Find where the given text appears and provide that cell's center as [x, y] coordinate. 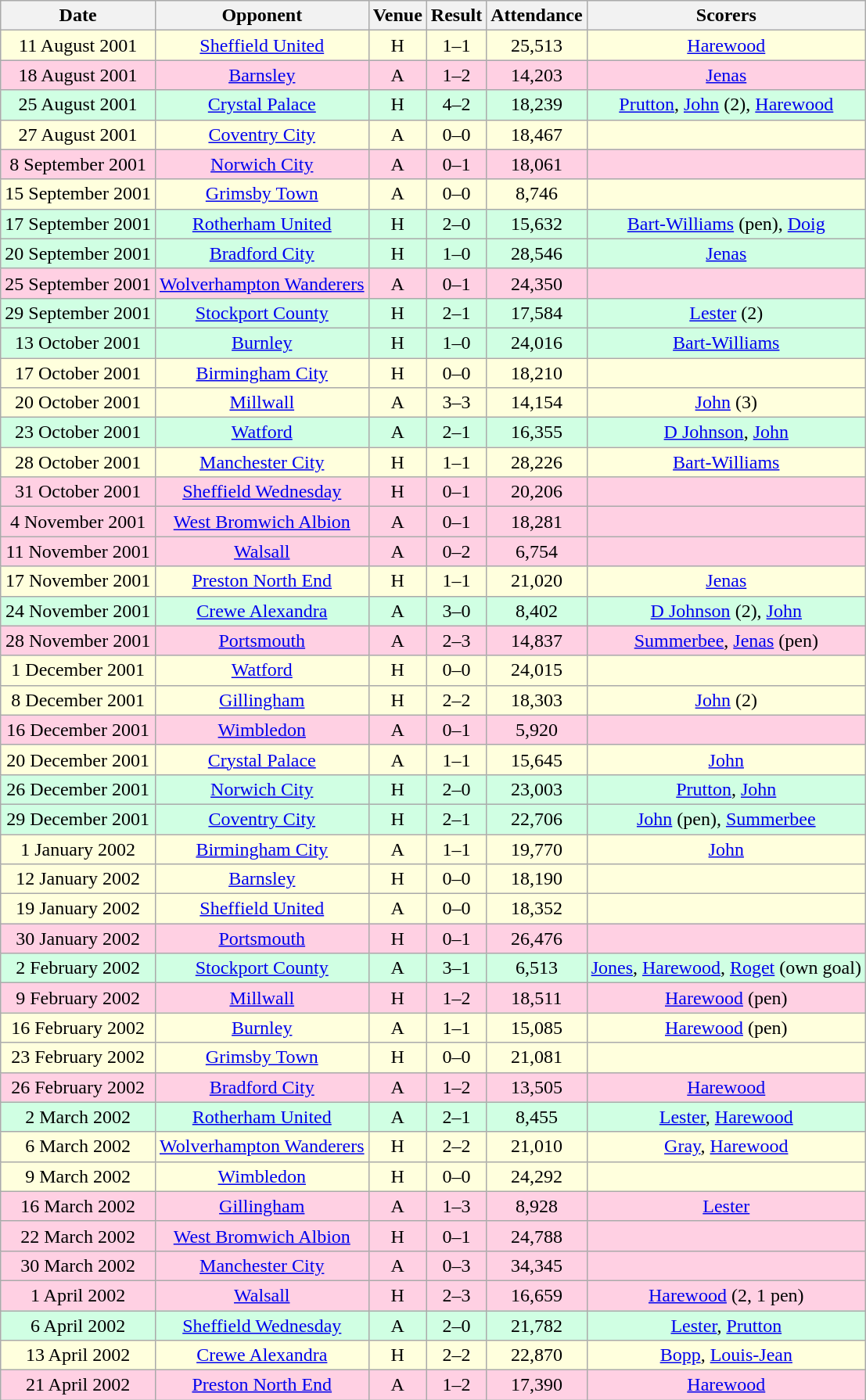
Jones, Harewood, Roget (own goal) [726, 968]
16 February 2002 [78, 1028]
30 January 2002 [78, 939]
Summerbee, Jenas (pen) [726, 641]
Prutton, John [726, 789]
17,584 [537, 313]
Lester, Harewood [726, 1117]
13 April 2002 [78, 1355]
25 August 2001 [78, 105]
18,210 [537, 373]
20 October 2001 [78, 403]
5,920 [537, 730]
18,061 [537, 164]
14,837 [537, 641]
3–3 [456, 403]
28,546 [537, 253]
15 September 2001 [78, 194]
20 December 2001 [78, 759]
18 August 2001 [78, 75]
25 September 2001 [78, 283]
22,706 [537, 819]
18,239 [537, 105]
11 November 2001 [78, 551]
Opponent [261, 16]
8,746 [537, 194]
13 October 2001 [78, 343]
34,345 [537, 1265]
Lester [726, 1206]
18,190 [537, 879]
16 December 2001 [78, 730]
6,513 [537, 968]
23 October 2001 [78, 433]
13,505 [537, 1087]
29 September 2001 [78, 313]
1 April 2002 [78, 1295]
8,402 [537, 611]
8 December 2001 [78, 700]
22 March 2002 [78, 1236]
25,513 [537, 45]
24,015 [537, 670]
17 November 2001 [78, 581]
21,020 [537, 581]
24,350 [537, 283]
Bart-Williams (pen), Doig [726, 224]
29 December 2001 [78, 819]
15,645 [537, 759]
11 August 2001 [78, 45]
3–0 [456, 611]
19,770 [537, 849]
0–2 [456, 551]
17 October 2001 [78, 373]
18,352 [537, 909]
17,390 [537, 1385]
24 November 2001 [78, 611]
1 December 2001 [78, 670]
John (2) [726, 700]
4–2 [456, 105]
17 September 2001 [78, 224]
1 January 2002 [78, 849]
21 April 2002 [78, 1385]
1–3 [456, 1206]
24,788 [537, 1236]
Gray, Harewood [726, 1147]
4 November 2001 [78, 522]
D Johnson (2), John [726, 611]
Scorers [726, 16]
9 March 2002 [78, 1176]
3–1 [456, 968]
28,226 [537, 462]
18,467 [537, 135]
John (pen), Summerbee [726, 819]
26 February 2002 [78, 1087]
D Johnson, John [726, 433]
18,511 [537, 998]
28 October 2001 [78, 462]
Lester, Prutton [726, 1326]
9 February 2002 [78, 998]
23 February 2002 [78, 1057]
6 March 2002 [78, 1147]
Attendance [537, 16]
26,476 [537, 939]
John (3) [726, 403]
2 February 2002 [78, 968]
16,355 [537, 433]
24,016 [537, 343]
21,081 [537, 1057]
20,206 [537, 492]
0–3 [456, 1265]
Date [78, 16]
2 March 2002 [78, 1117]
Prutton, John (2), Harewood [726, 105]
16 March 2002 [78, 1206]
23,003 [537, 789]
22,870 [537, 1355]
Result [456, 16]
8 September 2001 [78, 164]
15,632 [537, 224]
Harewood (2, 1 pen) [726, 1295]
Venue [397, 16]
14,203 [537, 75]
31 October 2001 [78, 492]
19 January 2002 [78, 909]
18,303 [537, 700]
8,455 [537, 1117]
27 August 2001 [78, 135]
26 December 2001 [78, 789]
16,659 [537, 1295]
6 April 2002 [78, 1326]
30 March 2002 [78, 1265]
24,292 [537, 1176]
12 January 2002 [78, 879]
6,754 [537, 551]
21,782 [537, 1326]
18,281 [537, 522]
14,154 [537, 403]
15,085 [537, 1028]
28 November 2001 [78, 641]
20 September 2001 [78, 253]
8,928 [537, 1206]
Bopp, Louis-Jean [726, 1355]
21,010 [537, 1147]
Lester (2) [726, 313]
